Identify which cell holds the provided text, then report its [X, Y] central coordinate. 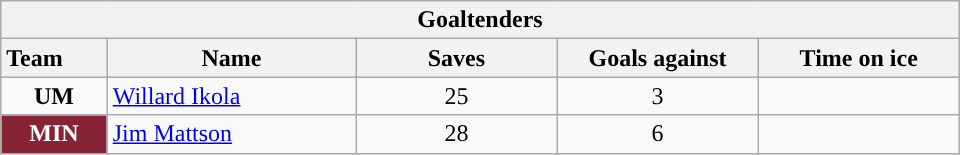
6 [658, 134]
Jim Mattson [232, 134]
3 [658, 96]
Saves [456, 58]
MIN [54, 134]
Name [232, 58]
Goaltenders [480, 20]
Willard Ikola [232, 96]
28 [456, 134]
Team [54, 58]
Time on ice [858, 58]
UM [54, 96]
Goals against [658, 58]
25 [456, 96]
